From the cell containing the given text, extract its center point as (X, Y) coordinate. 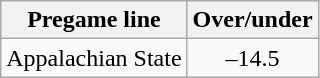
Over/under (252, 20)
–14.5 (252, 58)
Appalachian State (94, 58)
Pregame line (94, 20)
